Detect which cell encompasses the target text, then output its [x, y] center coordinate. 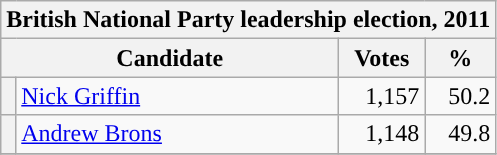
50.2 [460, 96]
British National Party leadership election, 2011 [248, 20]
1,148 [382, 134]
% [460, 58]
1,157 [382, 96]
Andrew Brons [178, 134]
49.8 [460, 134]
Candidate [170, 58]
Votes [382, 58]
Nick Griffin [178, 96]
